Find where the given text appears and provide that cell's center as (X, Y) coordinate. 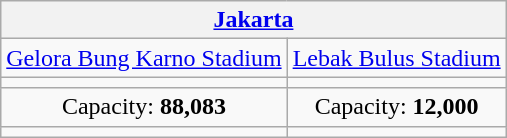
Jakarta (254, 20)
Gelora Bung Karno Stadium (144, 58)
Capacity: 88,083 (144, 107)
Lebak Bulus Stadium (396, 58)
Capacity: 12,000 (396, 107)
